Pinpoint the cell where the given text exists, returning its [x, y] midpoint coordinate. 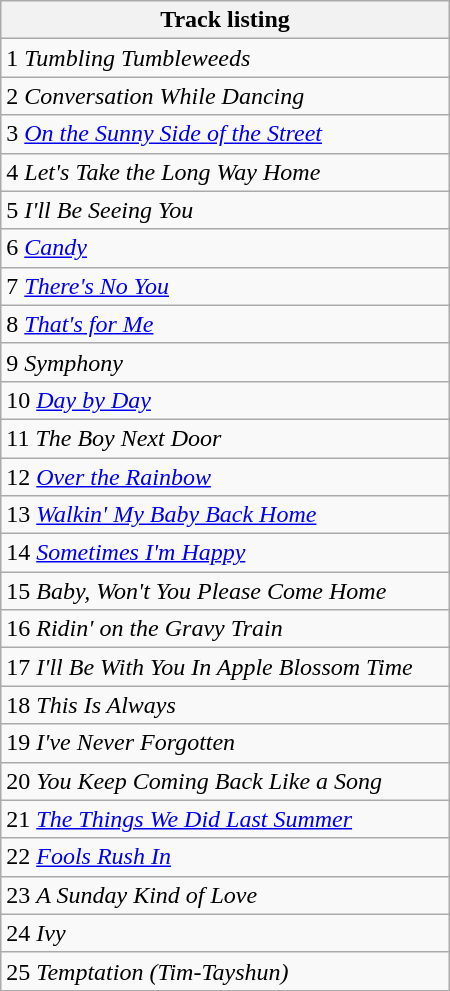
13 Walkin' My Baby Back Home [225, 515]
20 You Keep Coming Back Like a Song [225, 781]
8 That's for Me [225, 324]
4 Let's Take the Long Way Home [225, 172]
1 Tumbling Tumbleweeds [225, 58]
22 Fools Rush In [225, 857]
24 Ivy [225, 933]
14 Sometimes I'm Happy [225, 553]
7 There's No You [225, 286]
17 I'll Be With You In Apple Blossom Time [225, 667]
6 Candy [225, 248]
18 This Is Always [225, 705]
21 The Things We Did Last Summer [225, 819]
12 Over the Rainbow [225, 477]
10 Day by Day [225, 400]
9 Symphony [225, 362]
2 Conversation While Dancing [225, 96]
19 I've Never Forgotten [225, 743]
16 Ridin' on the Gravy Train [225, 629]
25 Temptation (Tim-Tayshun) [225, 971]
Track listing [225, 20]
15 Baby, Won't You Please Come Home [225, 591]
11 The Boy Next Door [225, 438]
23 A Sunday Kind of Love [225, 895]
3 On the Sunny Side of the Street [225, 134]
5 I'll Be Seeing You [225, 210]
